Detect which cell encompasses the target text, then output its (X, Y) center coordinate. 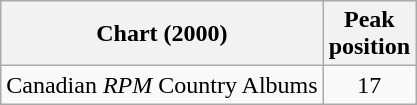
Chart (2000) (162, 34)
17 (369, 85)
Canadian RPM Country Albums (162, 85)
Peakposition (369, 34)
